Pinpoint the cell where the given text exists, returning its (x, y) midpoint coordinate. 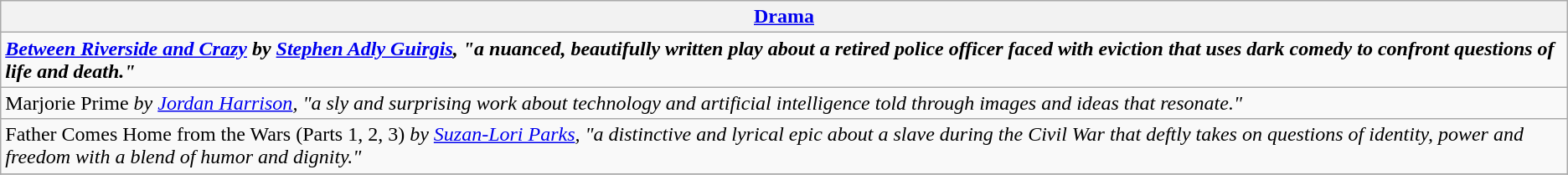
Drama (784, 17)
